Provide the [x, y] coordinate of the cell's center where the given text is located.  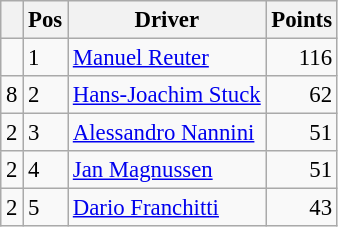
Jan Magnussen [168, 170]
3 [46, 133]
Pos [46, 20]
Alessandro Nannini [168, 133]
4 [46, 170]
Hans-Joachim Stuck [168, 95]
116 [302, 58]
8 [12, 95]
Manuel Reuter [168, 58]
Dario Franchitti [168, 208]
5 [46, 208]
43 [302, 208]
Driver [168, 20]
62 [302, 95]
1 [46, 58]
Points [302, 20]
